Capture the cell that displays the provided text and extract its (X, Y) central coordinate. 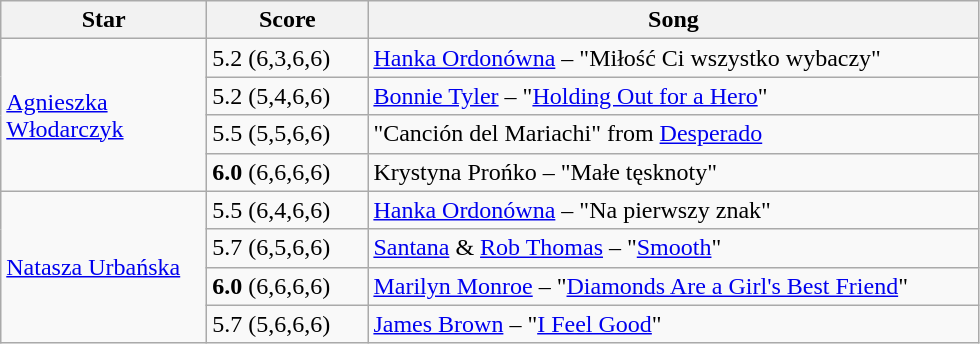
Hanka Ordonówna – "Miłość Ci wszystko wybaczy" (674, 58)
Star (104, 20)
Agnieszka Włodarczyk (104, 115)
Hanka Ordonówna – "Na pierwszy znak" (674, 210)
Score (288, 20)
Song (674, 20)
"Canción del Mariachi" from Desperado (674, 134)
5.7 (5,6,6,6) (288, 324)
Marilyn Monroe – "Diamonds Are a Girl's Best Friend" (674, 286)
5.5 (5,5,6,6) (288, 134)
James Brown – "I Feel Good" (674, 324)
5.2 (6,3,6,6) (288, 58)
Bonnie Tyler – "Holding Out for a Hero" (674, 96)
5.2 (5,4,6,6) (288, 96)
Krystyna Prońko – "Małe tęsknoty" (674, 172)
Santana & Rob Thomas – "Smooth" (674, 248)
5.5 (6,4,6,6) (288, 210)
5.7 (6,5,6,6) (288, 248)
Natasza Urbańska (104, 267)
